Return the [X, Y] coordinate for the center point of the cell that contains the specified text.  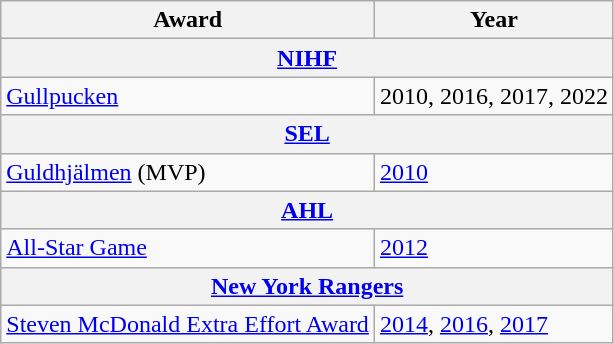
NIHF [308, 58]
New York Rangers [308, 286]
2010, 2016, 2017, 2022 [494, 96]
2010 [494, 172]
Award [188, 20]
Guldhjälmen (MVP) [188, 172]
AHL [308, 210]
Year [494, 20]
2012 [494, 248]
SEL [308, 134]
Steven McDonald Extra Effort Award [188, 324]
2014, 2016, 2017 [494, 324]
Gullpucken [188, 96]
All-Star Game [188, 248]
